For the text-containing cell, return its midpoint in [X, Y] coordinate format. 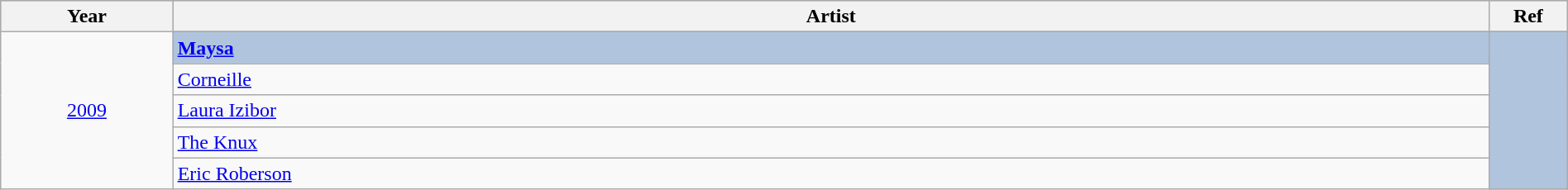
Eric Roberson [830, 173]
The Knux [830, 142]
Artist [830, 17]
Year [87, 17]
Laura Izibor [830, 111]
Maysa [830, 48]
Corneille [830, 79]
Ref [1528, 17]
2009 [87, 111]
